Capture the cell that displays the provided text and extract its (x, y) central coordinate. 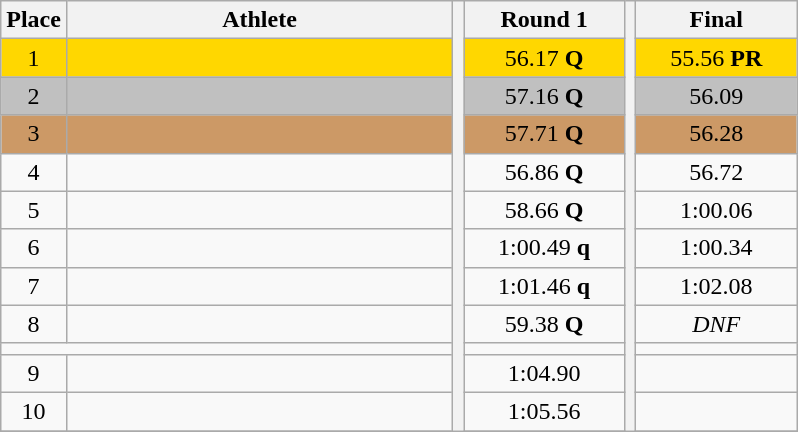
56.86 Q (544, 172)
Round 1 (544, 20)
2 (34, 96)
1:05.56 (544, 411)
4 (34, 172)
1:04.90 (544, 373)
Athlete (259, 20)
DNF (716, 324)
1:02.08 (716, 286)
56.72 (716, 172)
Final (716, 20)
7 (34, 286)
55.56 PR (716, 58)
56.17 Q (544, 58)
1:00.34 (716, 248)
1 (34, 58)
1:01.46 q (544, 286)
6 (34, 248)
56.28 (716, 134)
3 (34, 134)
5 (34, 210)
8 (34, 324)
Place (34, 20)
57.16 Q (544, 96)
56.09 (716, 96)
57.71 Q (544, 134)
10 (34, 411)
9 (34, 373)
1:00.49 q (544, 248)
1:00.06 (716, 210)
59.38 Q (544, 324)
58.66 Q (544, 210)
